Return [x, y] of the center of cell containing provided text 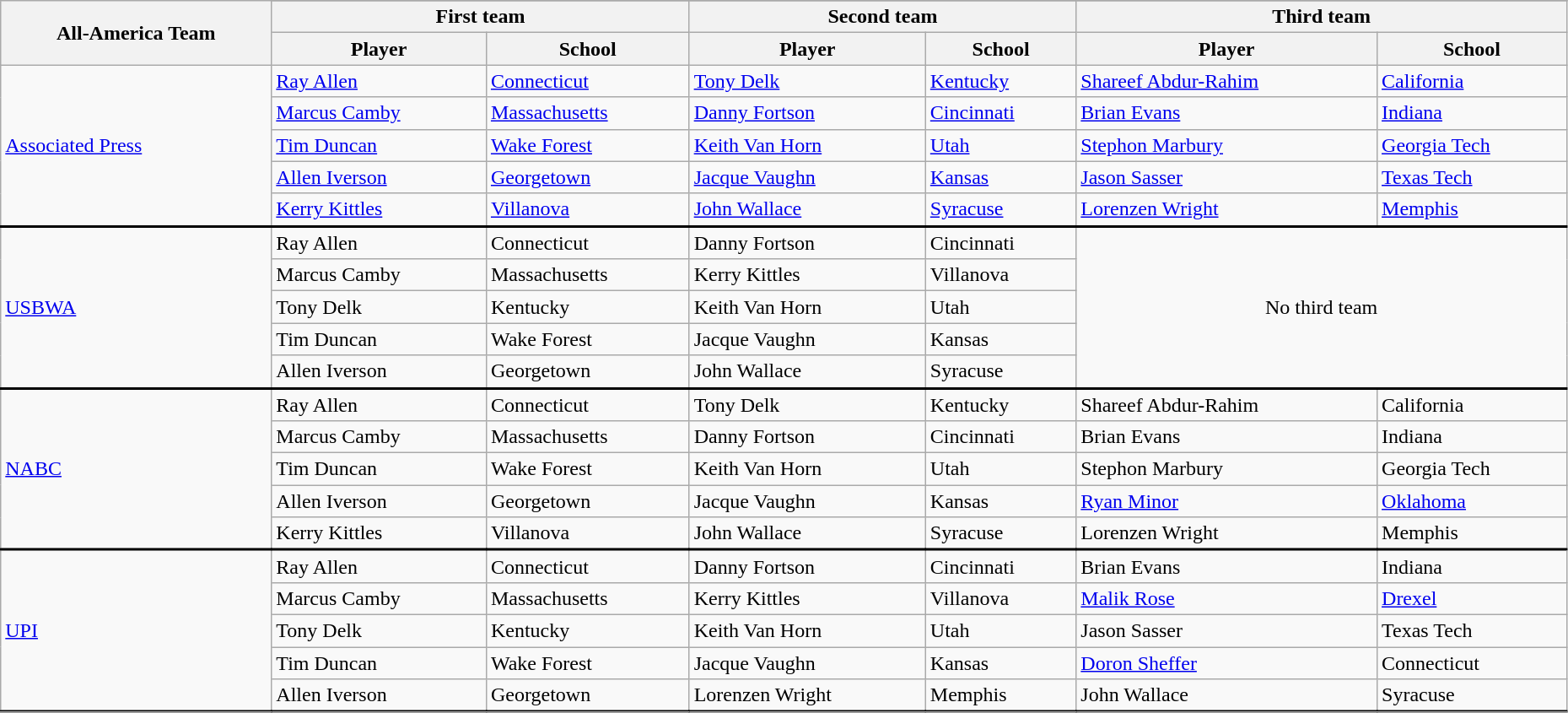
NABC [137, 469]
UPI [137, 631]
USBWA [137, 307]
Associated Press [137, 145]
Second team [882, 17]
First team [481, 17]
No third team [1322, 307]
Doron Sheffer [1226, 662]
Ryan Minor [1226, 501]
Malik Rose [1226, 598]
Oklahoma [1473, 501]
Third team [1322, 17]
All-America Team [137, 33]
Drexel [1473, 598]
